Provide the (X, Y) coordinate of the cell's center where the given text is located.  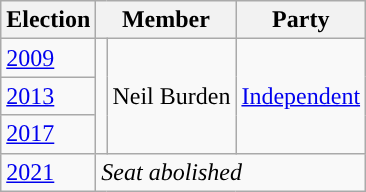
2017 (48, 134)
Neil Burden (172, 96)
Independent (301, 96)
Party (301, 20)
2009 (48, 58)
Member (166, 20)
Seat abolished (231, 172)
2021 (48, 172)
Election (48, 20)
2013 (48, 96)
